Determine the [x, y] coordinate at the center of the cell enclosing the given text.  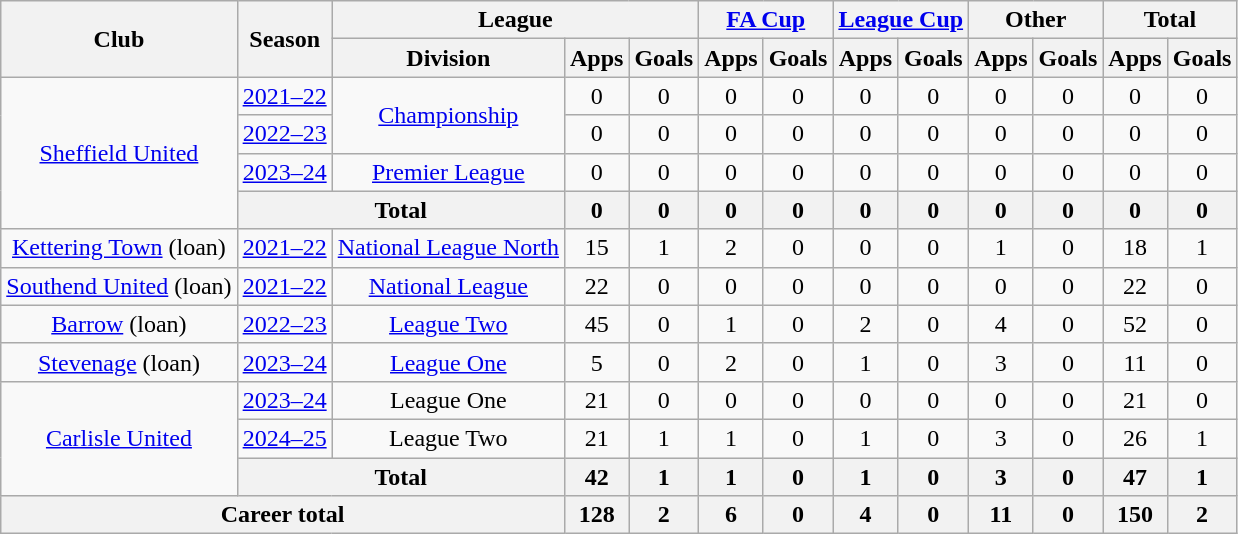
Barrow (loan) [119, 324]
2024–25 [284, 438]
6 [731, 515]
Division [448, 58]
Club [119, 39]
52 [1135, 324]
Other [1036, 20]
Kettering Town (loan) [119, 248]
Stevenage (loan) [119, 362]
Season [284, 39]
128 [596, 515]
National League North [448, 248]
47 [1135, 477]
150 [1135, 515]
15 [596, 248]
Career total [283, 515]
Southend United (loan) [119, 286]
Premier League [448, 172]
Carlisle United [119, 438]
18 [1135, 248]
League [515, 20]
FA Cup [766, 20]
Championship [448, 115]
Sheffield United [119, 153]
League Cup [901, 20]
42 [596, 477]
National League [448, 286]
26 [1135, 438]
5 [596, 362]
45 [596, 324]
